Search for the cell housing the specified text and yield its (x, y) center coordinate. 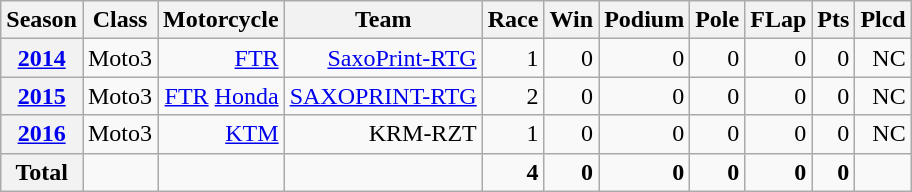
Pts (834, 20)
Motorcycle (222, 20)
KRM-RZT (383, 134)
FTR Honda (222, 96)
2015 (42, 96)
FLap (778, 20)
SaxoPrint-RTG (383, 58)
2 (513, 96)
Race (513, 20)
Total (42, 172)
Win (572, 20)
Team (383, 20)
Podium (644, 20)
2016 (42, 134)
Season (42, 20)
Pole (718, 20)
KTM (222, 134)
SAXOPRINT-RTG (383, 96)
2014 (42, 58)
Plcd (883, 20)
Class (120, 20)
FTR (222, 58)
4 (513, 172)
